Return the (x, y) coordinate for the center point of the cell that contains the specified text.  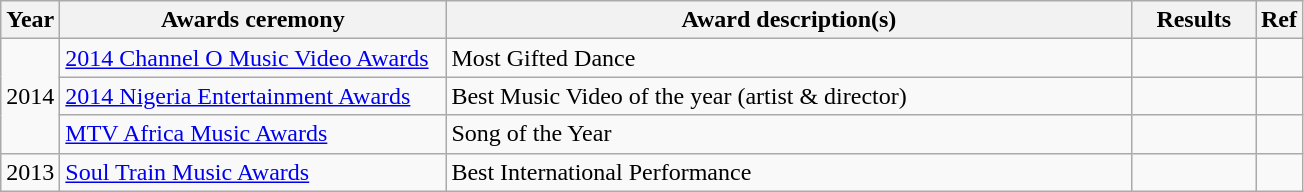
2014 (30, 96)
Year (30, 20)
Results (1194, 20)
Award description(s) (789, 20)
Best International Performance (789, 172)
Awards ceremony (253, 20)
Ref (1280, 20)
2013 (30, 172)
Best Music Video of the year (artist & director) (789, 96)
Soul Train Music Awards (253, 172)
2014 Channel O Music Video Awards (253, 58)
Most Gifted Dance (789, 58)
MTV Africa Music Awards (253, 134)
Song of the Year (789, 134)
2014 Nigeria Entertainment Awards (253, 96)
